Locate the cell with the specified text and output its [X, Y] center coordinate. 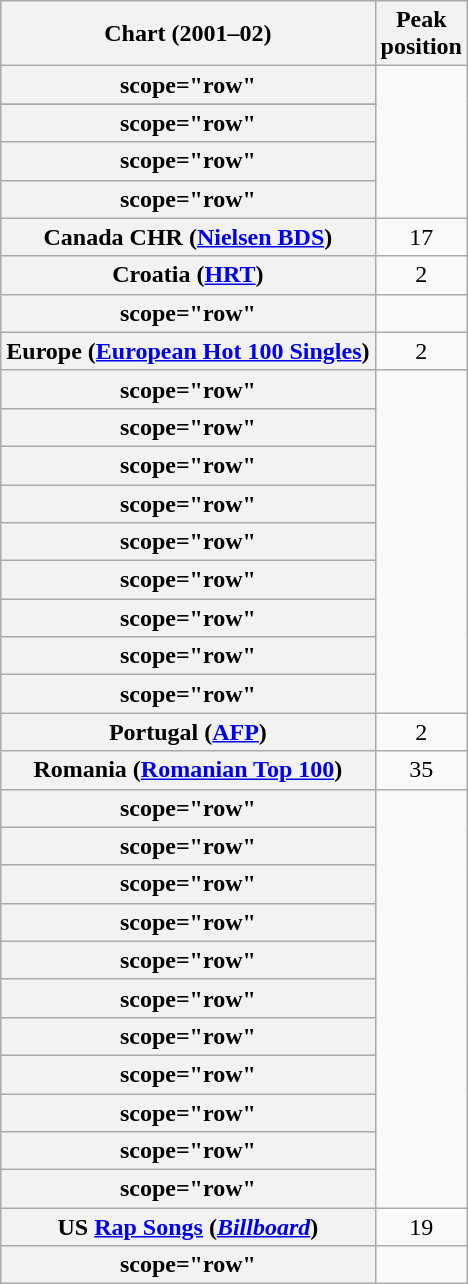
17 [421, 237]
19 [421, 1227]
Romania (Romanian Top 100) [188, 770]
Portugal (AFP) [188, 732]
US Rap Songs (Billboard) [188, 1227]
Chart (2001–02) [188, 34]
35 [421, 770]
Europe (European Hot 100 Singles) [188, 351]
Canada CHR (Nielsen BDS) [188, 237]
Croatia (HRT) [188, 275]
Peakposition [421, 34]
